Identify which cell holds the provided text, then report its (X, Y) central coordinate. 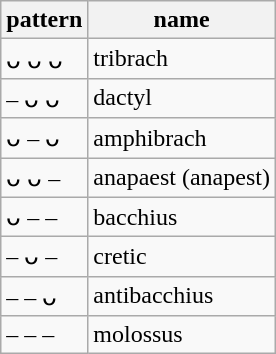
dactyl (182, 98)
– – – (44, 335)
molossus (182, 335)
anapaest (anapest) (182, 178)
amphibrach (182, 138)
– ᴗ – (44, 257)
antibacchius (182, 296)
name (182, 20)
pattern (44, 20)
ᴗ ᴗ – (44, 178)
bacchius (182, 217)
ᴗ – – (44, 217)
tribrach (182, 59)
ᴗ – ᴗ (44, 138)
– – ᴗ (44, 296)
cretic (182, 257)
– ᴗ ᴗ (44, 98)
ᴗ ᴗ ᴗ (44, 59)
